For the text-containing cell, return its midpoint in (X, Y) coordinate format. 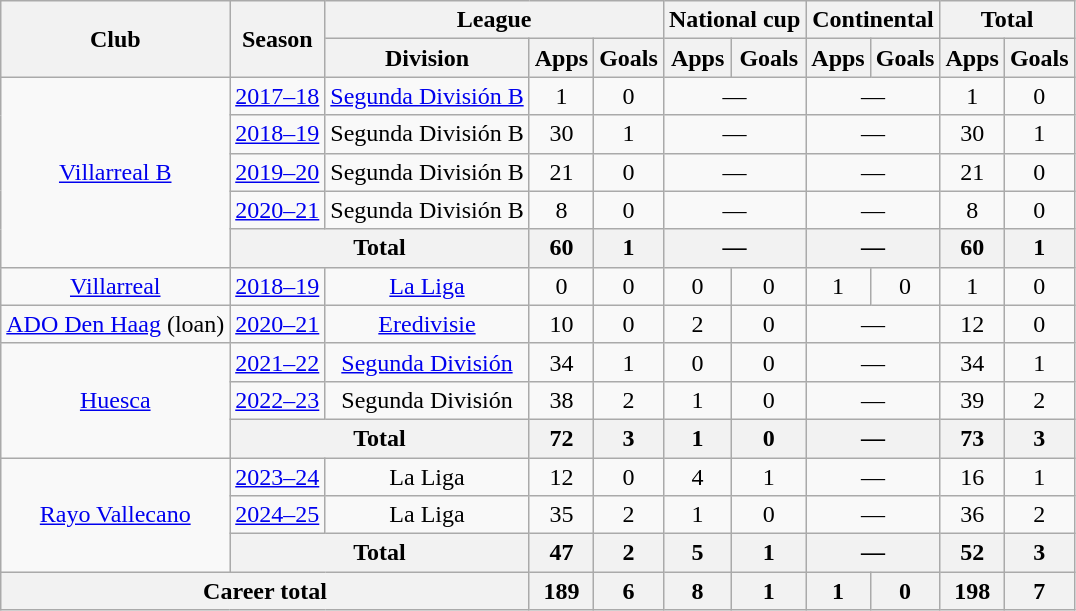
6 (629, 591)
189 (561, 591)
2019–20 (278, 172)
Huesca (116, 400)
National cup (734, 20)
52 (972, 553)
Continental (873, 20)
4 (697, 477)
2017–18 (278, 96)
2021–22 (278, 362)
7 (1039, 591)
10 (561, 324)
36 (972, 515)
Villarreal B (116, 172)
Season (278, 39)
Eredivisie (427, 324)
198 (972, 591)
ADO Den Haag (loan) (116, 324)
Career total (265, 591)
5 (697, 553)
35 (561, 515)
16 (972, 477)
73 (972, 438)
2024–25 (278, 515)
47 (561, 553)
72 (561, 438)
Villarreal (116, 286)
Rayo Vallecano (116, 515)
2022–23 (278, 400)
39 (972, 400)
Division (427, 58)
Club (116, 39)
38 (561, 400)
2023–24 (278, 477)
League (494, 20)
